From the cell containing the given text, extract its center point as [x, y] coordinate. 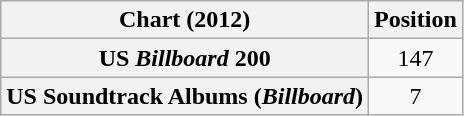
7 [416, 96]
US Billboard 200 [185, 58]
US Soundtrack Albums (Billboard) [185, 96]
147 [416, 58]
Position [416, 20]
Chart (2012) [185, 20]
